For the text-containing cell, return its midpoint in [X, Y] coordinate format. 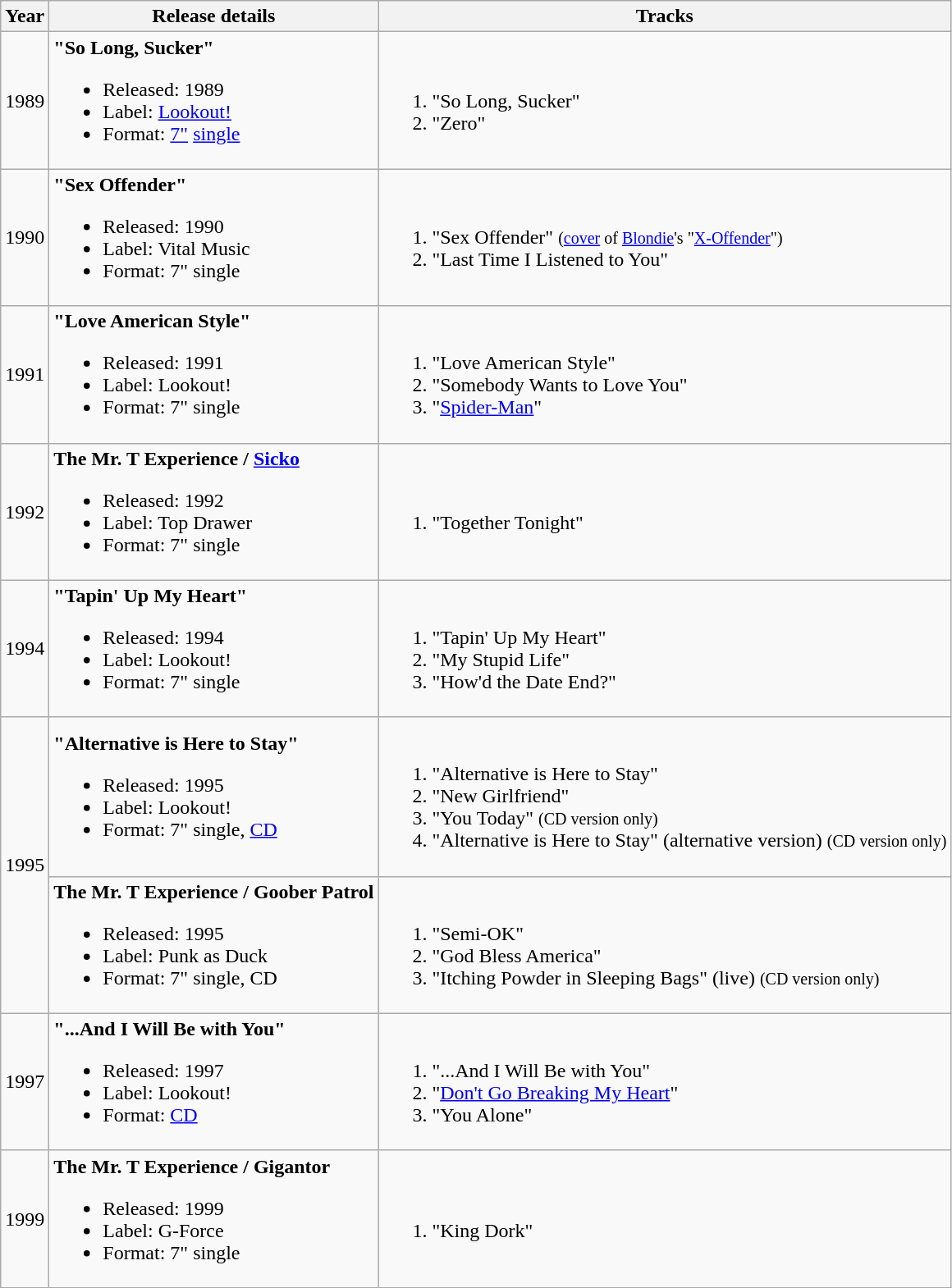
1989 [25, 100]
1991 [25, 374]
"Sex Offender"Released: 1990Label: Vital MusicFormat: 7" single [213, 238]
1992 [25, 512]
Release details [213, 16]
1995 [25, 865]
"Tapin' Up My Heart""My Stupid Life""How'd the Date End?" [665, 648]
1999 [25, 1219]
"So Long, Sucker"Released: 1989Label: Lookout!Format: 7" single [213, 100]
"Love American Style"Released: 1991Label: Lookout!Format: 7" single [213, 374]
1997 [25, 1081]
"Together Tonight" [665, 512]
"...And I Will Be with You""Don't Go Breaking My Heart""You Alone" [665, 1081]
The Mr. T Experience / Goober PatrolReleased: 1995Label: Punk as DuckFormat: 7" single, CD [213, 945]
"Tapin' Up My Heart"Released: 1994Label: Lookout!Format: 7" single [213, 648]
"...And I Will Be with You"Released: 1997Label: Lookout!Format: CD [213, 1081]
"Semi-OK""God Bless America""Itching Powder in Sleeping Bags" (live) (CD version only) [665, 945]
Year [25, 16]
The Mr. T Experience / GigantorReleased: 1999Label: G-ForceFormat: 7" single [213, 1219]
"So Long, Sucker""Zero" [665, 100]
"Alternative is Here to Stay""New Girlfriend""You Today" (CD version only)"Alternative is Here to Stay" (alternative version) (CD version only) [665, 797]
The Mr. T Experience / SickoReleased: 1992Label: Top DrawerFormat: 7" single [213, 512]
"Alternative is Here to Stay"Released: 1995Label: Lookout!Format: 7" single, CD [213, 797]
Tracks [665, 16]
1990 [25, 238]
"Love American Style""Somebody Wants to Love You""Spider-Man" [665, 374]
"King Dork" [665, 1219]
1994 [25, 648]
"Sex Offender" (cover of Blondie's "X-Offender")"Last Time I Listened to You" [665, 238]
